Identify which cell holds the provided text, then report its (X, Y) central coordinate. 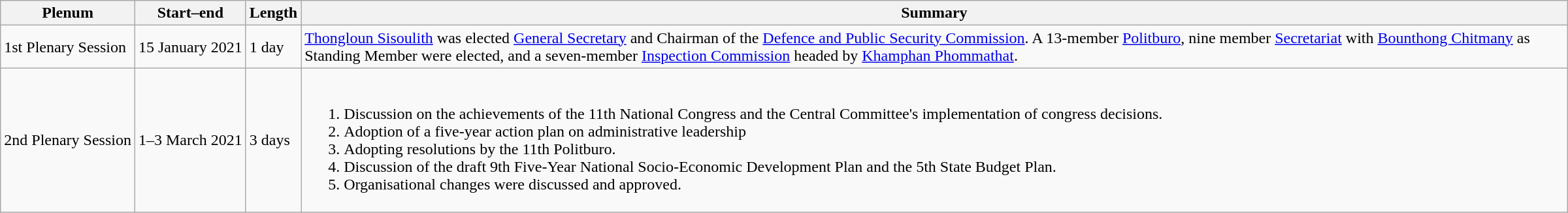
2nd Plenary Session (68, 140)
15 January 2021 (190, 47)
1 day (273, 47)
Start–end (190, 13)
1st Plenary Session (68, 47)
Summary (934, 13)
1–3 March 2021 (190, 140)
Length (273, 13)
3 days (273, 140)
Plenum (68, 13)
